Extract the [X, Y] coordinate from the center of the cell holding the provided text.  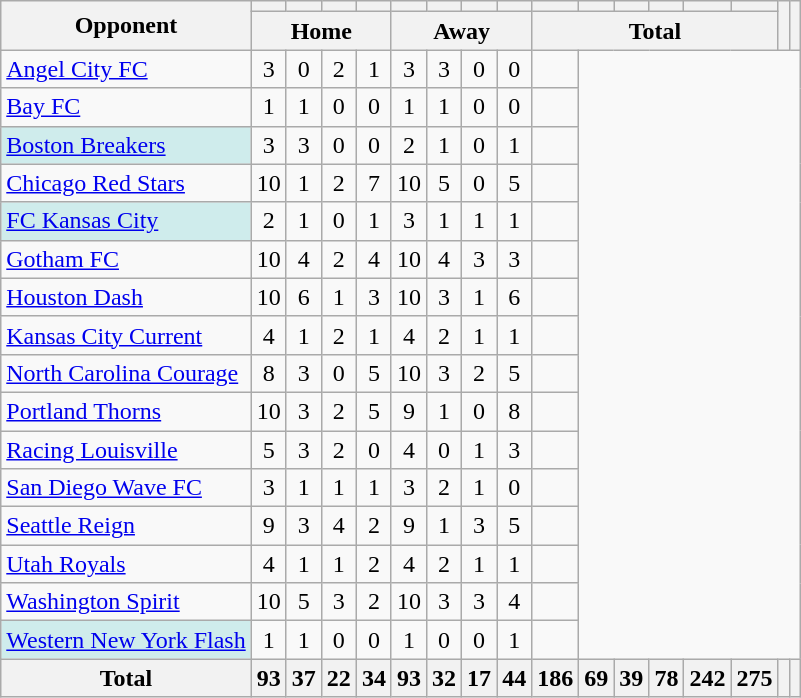
275 [754, 678]
22 [338, 678]
Opponent [126, 26]
Houston Dash [126, 297]
39 [632, 678]
Chicago Red Stars [126, 183]
Kansas City Current [126, 335]
37 [304, 678]
Away [461, 31]
Angel City FC [126, 69]
Portland Thorns [126, 411]
Gotham FC [126, 259]
242 [708, 678]
44 [514, 678]
78 [666, 678]
34 [374, 678]
186 [556, 678]
San Diego Wave FC [126, 488]
Washington Spirit [126, 602]
Seattle Reign [126, 526]
Western New York Flash [126, 640]
North Carolina Courage [126, 373]
69 [596, 678]
Home [321, 31]
FC Kansas City [126, 221]
Boston Breakers [126, 145]
Utah Royals [126, 564]
Bay FC [126, 107]
32 [444, 678]
7 [374, 183]
Racing Louisville [126, 449]
17 [480, 678]
